Return [X, Y] of the center of cell containing provided text 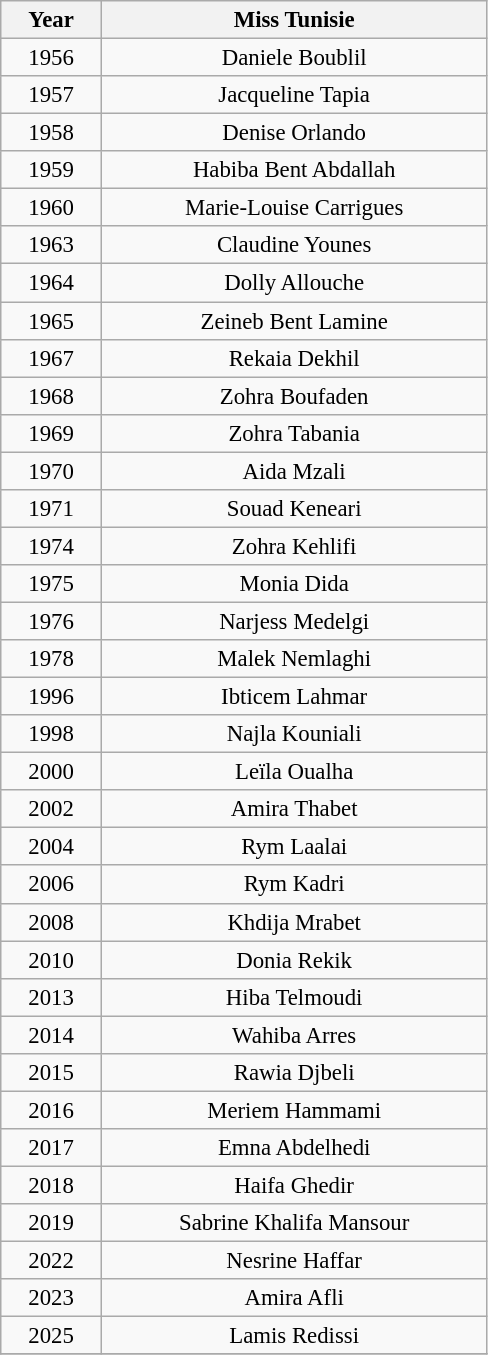
1964 [52, 283]
2014 [52, 1035]
2008 [52, 922]
2015 [52, 1073]
Zohra Tabania [294, 433]
Leïla Oualha [294, 772]
2022 [52, 1261]
Amira Afli [294, 1298]
1978 [52, 659]
2023 [52, 1298]
Denise Orlando [294, 133]
Rym Laalai [294, 847]
Habiba Bent Abdallah [294, 170]
Dolly Allouche [294, 283]
Zohra Kehlifi [294, 546]
Emna Abdelhedi [294, 1148]
2017 [52, 1148]
Rym Kadri [294, 885]
1996 [52, 697]
Rekaia Dekhil [294, 358]
Khdija Mrabet [294, 922]
Sabrine Khalifa Mansour [294, 1223]
1967 [52, 358]
Narjess Medelgi [294, 621]
1965 [52, 321]
Jacqueline Tapia [294, 95]
Claudine Younes [294, 245]
Zohra Boufaden [294, 396]
Hiba Telmoudi [294, 997]
2002 [52, 809]
2004 [52, 847]
2006 [52, 885]
1959 [52, 170]
Souad Keneari [294, 509]
1960 [52, 208]
2019 [52, 1223]
Amira Thabet [294, 809]
Haifa Ghedir [294, 1185]
2018 [52, 1185]
Meriem Hammami [294, 1110]
1958 [52, 133]
2000 [52, 772]
2025 [52, 1336]
1976 [52, 621]
Year [52, 20]
Ibticem Lahmar [294, 697]
1969 [52, 433]
1968 [52, 396]
Marie-Louise Carrigues [294, 208]
Najla Kouniali [294, 734]
Malek Nemlaghi [294, 659]
1963 [52, 245]
Wahiba Arres [294, 1035]
Donia Rekik [294, 960]
2016 [52, 1110]
Nesrine Haffar [294, 1261]
1975 [52, 584]
1998 [52, 734]
Lamis Redissi [294, 1336]
1956 [52, 58]
1974 [52, 546]
Monia Dida [294, 584]
2010 [52, 960]
Aida Mzali [294, 471]
1957 [52, 95]
2013 [52, 997]
Zeineb Bent Lamine [294, 321]
1970 [52, 471]
Miss Tunisie [294, 20]
1971 [52, 509]
Daniele Boublil [294, 58]
Rawia Djbeli [294, 1073]
